For the text-containing cell, return its midpoint in (X, Y) coordinate format. 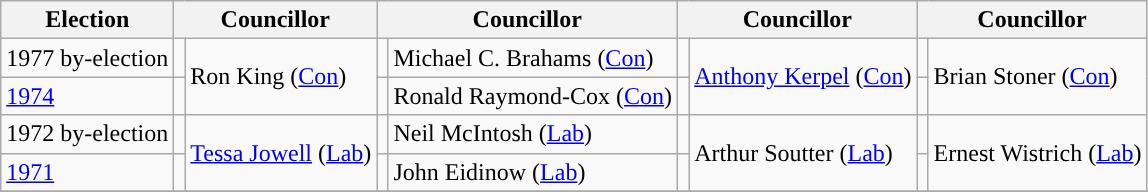
Michael C. Brahams (Con) (533, 58)
1972 by-election (88, 134)
John Eidinow (Lab) (533, 172)
Ron King (Con) (281, 77)
Ernest Wistrich (Lab) (1038, 153)
1977 by-election (88, 58)
1971 (88, 172)
Ronald Raymond-Cox (Con) (533, 96)
Tessa Jowell (Lab) (281, 153)
Election (88, 20)
Brian Stoner (Con) (1038, 77)
Arthur Soutter (Lab) (803, 153)
1974 (88, 96)
Neil McIntosh (Lab) (533, 134)
Anthony Kerpel (Con) (803, 77)
